Scan for the cell matching the given text and deliver its [X, Y] coordinate at center. 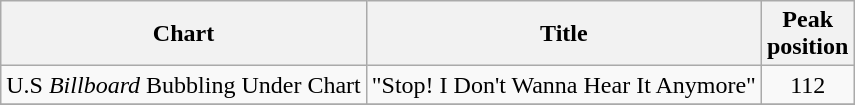
Chart [184, 34]
"Stop! I Don't Wanna Hear It Anymore" [564, 85]
112 [807, 85]
Peakposition [807, 34]
Title [564, 34]
U.S Billboard Bubbling Under Chart [184, 85]
